Determine the (x, y) coordinate at the center of the cell enclosing the given text.  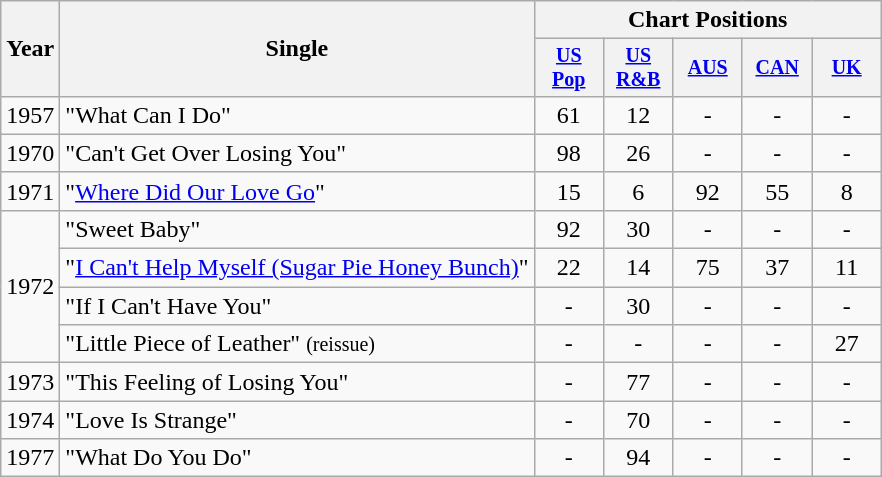
CAN (776, 68)
55 (776, 191)
77 (638, 382)
27 (846, 344)
94 (638, 458)
75 (708, 268)
14 (638, 268)
37 (776, 268)
1971 (30, 191)
1972 (30, 286)
61 (568, 115)
1973 (30, 382)
22 (568, 268)
1957 (30, 115)
US Pop (568, 68)
Chart Positions (708, 20)
26 (638, 153)
"This Feeling of Losing You" (297, 382)
"Sweet Baby" (297, 229)
1970 (30, 153)
6 (638, 191)
1977 (30, 458)
12 (638, 115)
Single (297, 49)
70 (638, 420)
15 (568, 191)
"What Can I Do" (297, 115)
98 (568, 153)
"I Can't Help Myself (Sugar Pie Honey Bunch)" (297, 268)
"What Do You Do" (297, 458)
"Can't Get Over Losing You" (297, 153)
8 (846, 191)
11 (846, 268)
"Little Piece of Leather" (reissue) (297, 344)
"Where Did Our Love Go" (297, 191)
USR&B (638, 68)
Year (30, 49)
"If I Can't Have You" (297, 306)
AUS (708, 68)
"Love Is Strange" (297, 420)
1974 (30, 420)
UK (846, 68)
